Extract the [x, y] coordinate from the center of the cell holding the provided text.  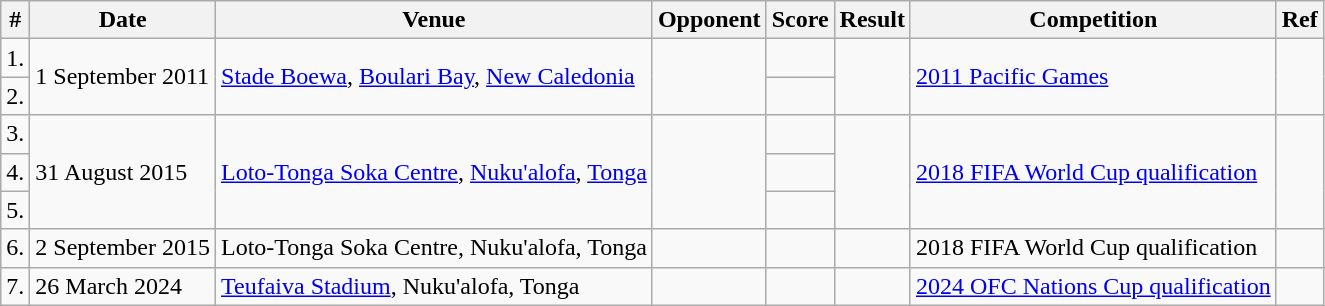
6. [16, 248]
Opponent [709, 20]
Teufaiva Stadium, Nuku'alofa, Tonga [434, 286]
2 September 2015 [123, 248]
5. [16, 210]
2. [16, 96]
1. [16, 58]
Ref [1300, 20]
26 March 2024 [123, 286]
4. [16, 172]
1 September 2011 [123, 77]
Result [872, 20]
7. [16, 286]
2024 OFC Nations Cup qualification [1093, 286]
Date [123, 20]
2011 Pacific Games [1093, 77]
Stade Boewa, Boulari Bay, New Caledonia [434, 77]
31 August 2015 [123, 172]
Score [800, 20]
# [16, 20]
Venue [434, 20]
3. [16, 134]
Competition [1093, 20]
